Search for the cell housing the specified text and yield its [x, y] center coordinate. 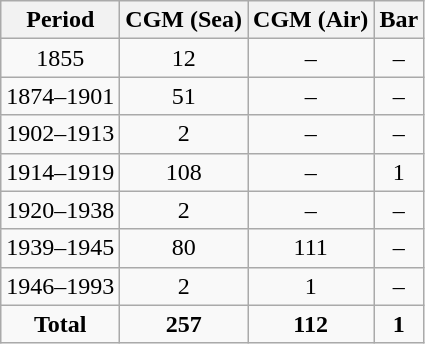
80 [184, 248]
1939–1945 [60, 248]
12 [184, 58]
51 [184, 96]
112 [311, 324]
111 [311, 248]
257 [184, 324]
CGM (Air) [311, 20]
Bar [399, 20]
1946–1993 [60, 286]
Period [60, 20]
108 [184, 172]
CGM (Sea) [184, 20]
1855 [60, 58]
1914–1919 [60, 172]
1902–1913 [60, 134]
1874–1901 [60, 96]
1920–1938 [60, 210]
Total [60, 324]
